Search for the cell housing the specified text and yield its (X, Y) center coordinate. 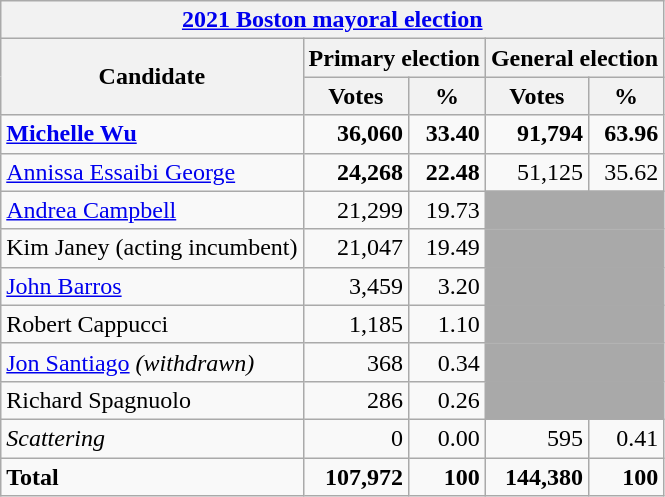
General election (574, 58)
63.96 (626, 134)
Richard Spagnuolo (152, 400)
2021 Boston mayoral election (332, 20)
1.10 (446, 324)
24,268 (356, 172)
Kim Janey (acting incumbent) (152, 248)
3,459 (356, 286)
286 (356, 400)
144,380 (536, 477)
0 (356, 438)
3.20 (446, 286)
0.41 (626, 438)
91,794 (536, 134)
Scattering (152, 438)
0.00 (446, 438)
Michelle Wu (152, 134)
1,185 (356, 324)
21,299 (356, 210)
51,125 (536, 172)
Robert Cappucci (152, 324)
John Barros (152, 286)
33.40 (446, 134)
36,060 (356, 134)
Primary election (394, 58)
107,972 (356, 477)
Total (152, 477)
368 (356, 362)
0.34 (446, 362)
Andrea Campbell (152, 210)
Annissa Essaibi George (152, 172)
Jon Santiago (withdrawn) (152, 362)
19.73 (446, 210)
595 (536, 438)
0.26 (446, 400)
21,047 (356, 248)
Candidate (152, 77)
35.62 (626, 172)
22.48 (446, 172)
19.49 (446, 248)
